Output the [X, Y] coordinate of the center of the cell containing the given text.  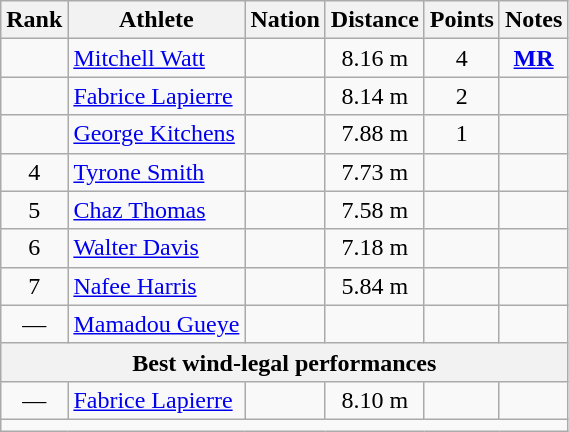
George Kitchens [156, 134]
Athlete [156, 20]
5.84 m [374, 286]
Chaz Thomas [156, 210]
8.14 m [374, 96]
MR [533, 58]
Mamadou Gueye [156, 324]
Distance [374, 20]
7.73 m [374, 172]
8.16 m [374, 58]
Points [462, 20]
Nation [285, 20]
Best wind-legal performances [284, 362]
Tyrone Smith [156, 172]
Rank [34, 20]
1 [462, 134]
5 [34, 210]
Notes [533, 20]
7 [34, 286]
Walter Davis [156, 248]
Mitchell Watt [156, 58]
6 [34, 248]
8.10 m [374, 400]
Nafee Harris [156, 286]
7.18 m [374, 248]
2 [462, 96]
7.88 m [374, 134]
7.58 m [374, 210]
